Identify which cell holds the provided text, then report its (x, y) central coordinate. 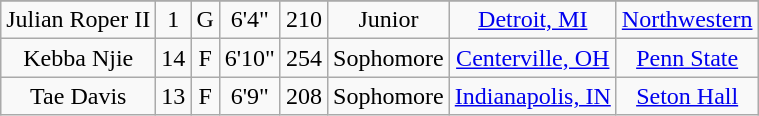
G (205, 20)
Junior (389, 20)
Penn State (687, 58)
208 (304, 96)
Kebba Njie (78, 58)
6'4" (250, 20)
1 (174, 20)
254 (304, 58)
6'10" (250, 58)
6'9" (250, 96)
Indianapolis, IN (532, 96)
14 (174, 58)
Centerville, OH (532, 58)
210 (304, 20)
Julian Roper II (78, 20)
13 (174, 96)
Seton Hall (687, 96)
Northwestern (687, 20)
Detroit, MI (532, 20)
Tae Davis (78, 96)
